For the text-containing cell, return its midpoint in [x, y] coordinate format. 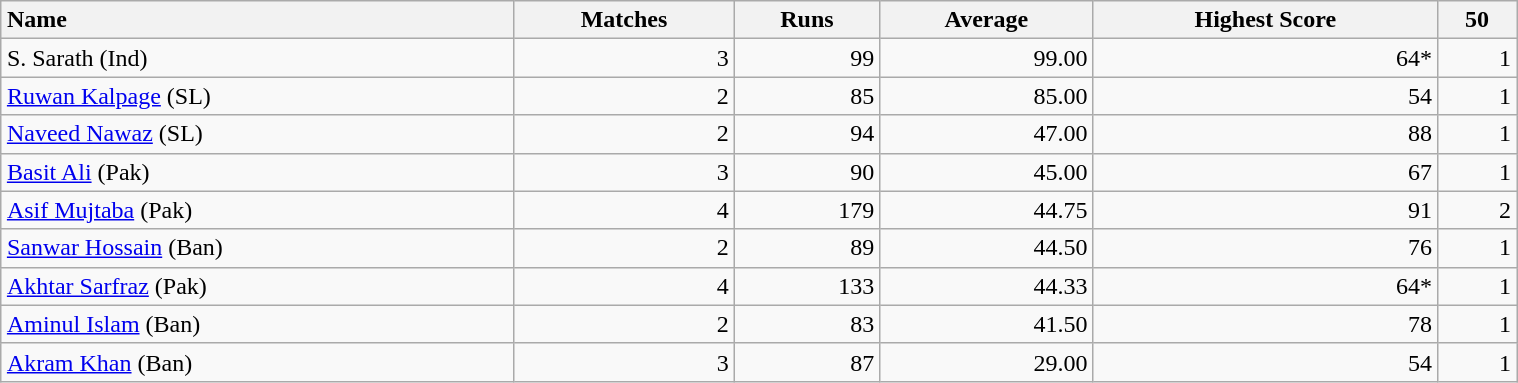
89 [806, 248]
44.75 [986, 210]
179 [806, 210]
Ruwan Kalpage (SL) [257, 96]
Highest Score [1265, 20]
Asif Mujtaba (Pak) [257, 210]
Name [257, 20]
44.33 [986, 286]
91 [1265, 210]
76 [1265, 248]
Akram Khan (Ban) [257, 362]
88 [1265, 134]
85.00 [986, 96]
Basit Ali (Pak) [257, 172]
S. Sarath (Ind) [257, 58]
41.50 [986, 324]
Aminul Islam (Ban) [257, 324]
85 [806, 96]
45.00 [986, 172]
Akhtar Sarfraz (Pak) [257, 286]
Runs [806, 20]
Sanwar Hossain (Ban) [257, 248]
133 [806, 286]
94 [806, 134]
Naveed Nawaz (SL) [257, 134]
87 [806, 362]
50 [1476, 20]
47.00 [986, 134]
90 [806, 172]
99 [806, 58]
78 [1265, 324]
44.50 [986, 248]
29.00 [986, 362]
67 [1265, 172]
83 [806, 324]
Average [986, 20]
Matches [624, 20]
99.00 [986, 58]
